Search for the cell housing the specified text and yield its [X, Y] center coordinate. 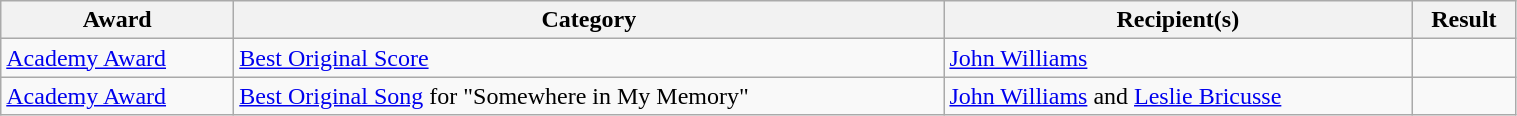
John Williams [1178, 58]
Result [1464, 20]
Best Original Song for "Somewhere in My Memory" [589, 96]
Recipient(s) [1178, 20]
John Williams and Leslie Bricusse [1178, 96]
Category [589, 20]
Best Original Score [589, 58]
Award [118, 20]
